Return the [x, y] coordinate for the center point of the cell that contains the specified text.  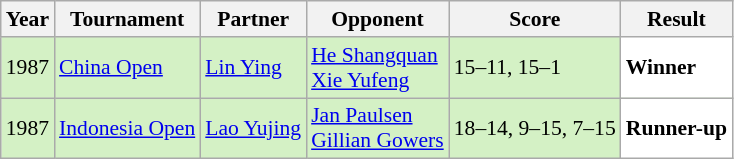
Lin Ying [253, 68]
Indonesia Open [127, 128]
He Shangquan Xie Yufeng [378, 68]
Lao Yujing [253, 128]
Result [676, 19]
Partner [253, 19]
Year [28, 19]
Tournament [127, 19]
China Open [127, 68]
Opponent [378, 19]
18–14, 9–15, 7–15 [535, 128]
Runner-up [676, 128]
Score [535, 19]
Winner [676, 68]
15–11, 15–1 [535, 68]
Jan Paulsen Gillian Gowers [378, 128]
